Search for the cell housing the specified text and yield its (X, Y) center coordinate. 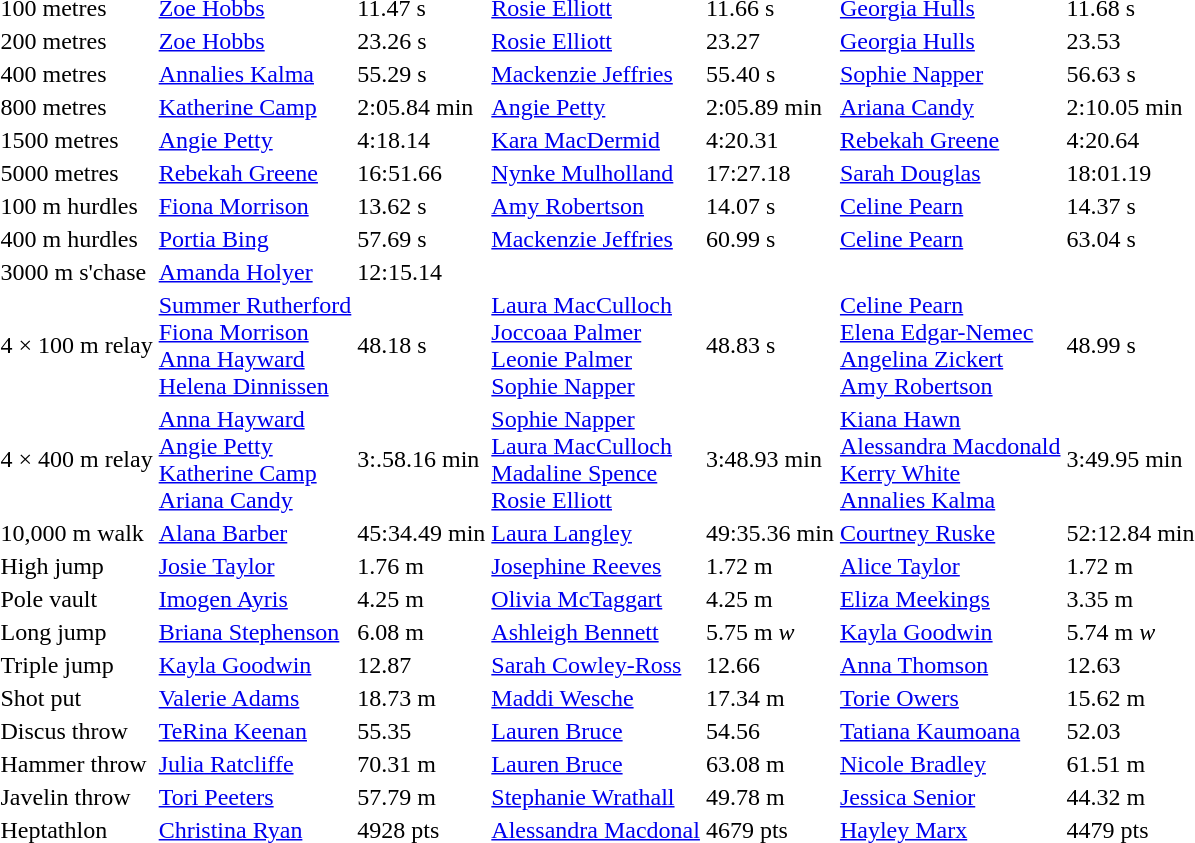
1.76 m (422, 566)
Tatiana Kaumoana (950, 731)
17.34 m (770, 698)
48.83 s (770, 346)
17:27.18 (770, 173)
Ariana Candy (950, 107)
Fiona Morrison (255, 206)
Olivia McTaggart (596, 599)
55.35 (422, 731)
Georgia Hulls (950, 41)
Laura MacCullochJoccoaa PalmerLeonie PalmerSophie Napper (596, 346)
1.72 m (770, 566)
Kiana HawnAlessandra MacdonaldKerry WhiteAnnalies Kalma (950, 460)
Sophie NapperLaura MacCullochMadaline SpenceRosie Elliott (596, 460)
49.78 m (770, 797)
6.08 m (422, 632)
Maddi Wesche (596, 698)
54.56 (770, 731)
Torie Owers (950, 698)
Imogen Ayris (255, 599)
Anna HaywardAngie PettyKatherine CampAriana Candy (255, 460)
16:51.66 (422, 173)
63.08 m (770, 764)
57.79 m (422, 797)
Katherine Camp (255, 107)
12.87 (422, 665)
Summer RutherfordFiona MorrisonAnna HaywardHelena Dinnissen (255, 346)
2:05.89 min (770, 107)
3:.58.16 min (422, 460)
Annalies Kalma (255, 74)
Alana Barber (255, 533)
Julia Ratcliffe (255, 764)
Laura Langley (596, 533)
TeRina Keenan (255, 731)
Valerie Adams (255, 698)
Jessica Senior (950, 797)
12.66 (770, 665)
Zoe Hobbs (255, 41)
57.69 s (422, 239)
23.27 (770, 41)
Anna Thomson (950, 665)
12:15.14 (422, 272)
45:34.49 min (422, 533)
18.73 m (422, 698)
Nynke Mulholland (596, 173)
Rosie Elliott (596, 41)
Briana Stephenson (255, 632)
Josephine Reeves (596, 566)
55.40 s (770, 74)
Amanda Holyer (255, 272)
49:35.36 min (770, 533)
2:05.84 min (422, 107)
3:48.93 min (770, 460)
4:18.14 (422, 140)
Stephanie Wrathall (596, 797)
Sarah Douglas (950, 173)
70.31 m (422, 764)
Portia Bing (255, 239)
Tori Peeters (255, 797)
Celine PearnElena Edgar-NemecAngelina ZickertAmy Robertson (950, 346)
5.75 m w (770, 632)
55.29 s (422, 74)
Alice Taylor (950, 566)
60.99 s (770, 239)
Sarah Cowley-Ross (596, 665)
13.62 s (422, 206)
Ashleigh Bennett (596, 632)
Josie Taylor (255, 566)
Amy Robertson (596, 206)
23.26 s (422, 41)
Sophie Napper (950, 74)
14.07 s (770, 206)
Courtney Ruske (950, 533)
48.18 s (422, 346)
Eliza Meekings (950, 599)
Kara MacDermid (596, 140)
Nicole Bradley (950, 764)
4:20.31 (770, 140)
